Return [X, Y] of the center of cell containing provided text 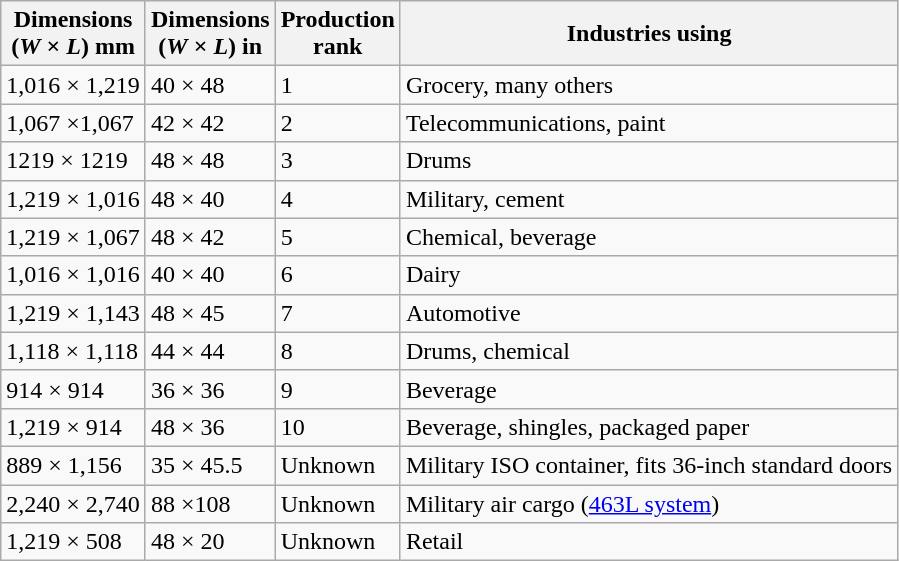
Telecommunications, paint [648, 123]
1,067 ×1,067 [74, 123]
7 [338, 313]
42 × 42 [210, 123]
1,219 × 1,067 [74, 237]
1 [338, 85]
Automotive [648, 313]
Beverage, shingles, packaged paper [648, 427]
Dimensions(W × L) mm [74, 34]
Chemical, beverage [648, 237]
1,219 × 1,016 [74, 199]
48 × 45 [210, 313]
40 × 48 [210, 85]
9 [338, 389]
3 [338, 161]
Beverage [648, 389]
44 × 44 [210, 351]
Industries using [648, 34]
5 [338, 237]
Dimensions(W × L) in [210, 34]
88 ×108 [210, 503]
1,219 × 914 [74, 427]
8 [338, 351]
Drums, chemical [648, 351]
1,016 × 1,219 [74, 85]
1,219 × 1,143 [74, 313]
40 × 40 [210, 275]
35 × 45.5 [210, 465]
48 × 48 [210, 161]
48 × 40 [210, 199]
1,016 × 1,016 [74, 275]
48 × 42 [210, 237]
914 × 914 [74, 389]
1219 × 1219 [74, 161]
Drums [648, 161]
Grocery, many others [648, 85]
2,240 × 2,740 [74, 503]
Dairy [648, 275]
48 × 36 [210, 427]
Retail [648, 542]
4 [338, 199]
36 × 36 [210, 389]
Military ISO container, fits 36-inch standard doors [648, 465]
1,118 × 1,118 [74, 351]
10 [338, 427]
1,219 × 508 [74, 542]
Military, cement [648, 199]
6 [338, 275]
Military air cargo (463L system) [648, 503]
889 × 1,156 [74, 465]
2 [338, 123]
Productionrank [338, 34]
48 × 20 [210, 542]
